From the cell containing the given text, extract its center point as (x, y) coordinate. 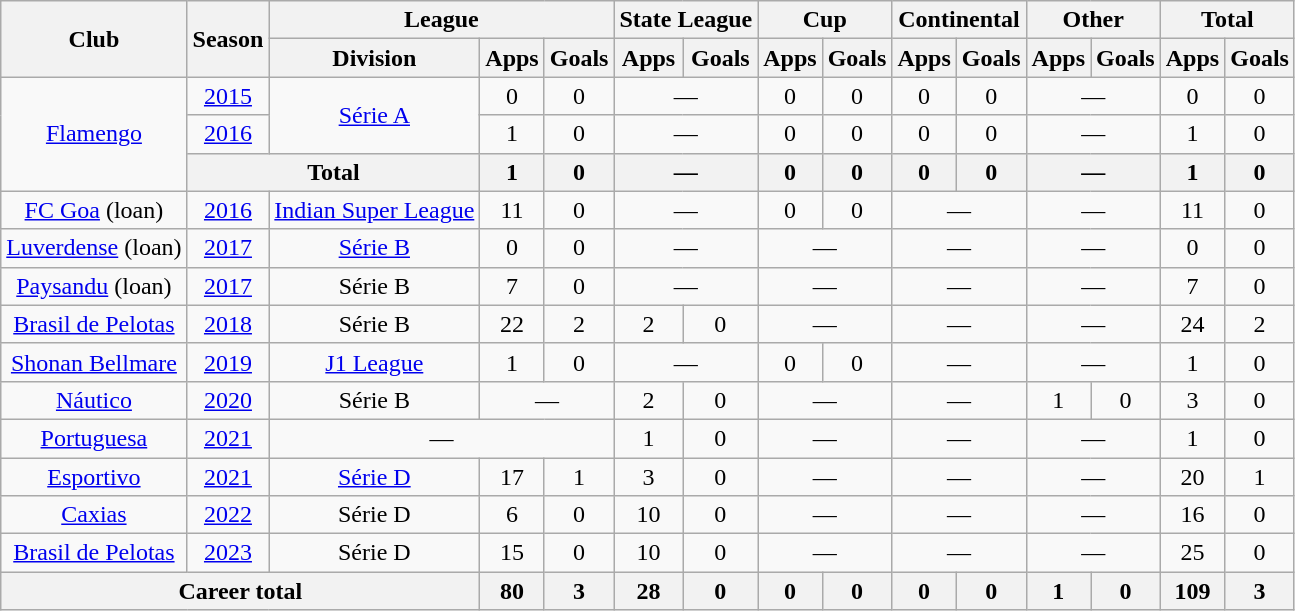
22 (512, 324)
2019 (228, 362)
2015 (228, 96)
2020 (228, 400)
Career total (240, 591)
80 (512, 591)
Náutico (94, 400)
109 (1192, 591)
Luverdense (loan) (94, 248)
Indian Super League (374, 210)
Portuguesa (94, 438)
J1 League (374, 362)
Esportivo (94, 477)
6 (512, 515)
16 (1192, 515)
Club (94, 39)
17 (512, 477)
Caxias (94, 515)
28 (648, 591)
FC Goa (loan) (94, 210)
Cup (825, 20)
Continental (959, 20)
Série A (374, 115)
24 (1192, 324)
Shonan Bellmare (94, 362)
Paysandu (loan) (94, 286)
State League (686, 20)
2022 (228, 515)
25 (1192, 553)
20 (1192, 477)
League (442, 20)
Other (1093, 20)
Season (228, 39)
2023 (228, 553)
15 (512, 553)
2018 (228, 324)
Flamengo (94, 134)
Division (374, 58)
